Capture the cell that displays the provided text and extract its [X, Y] central coordinate. 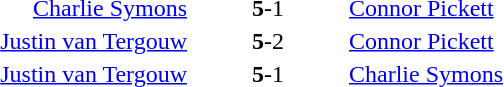
5-2 [268, 41]
